Determine the (x, y) coordinate at the center of the cell enclosing the given text.  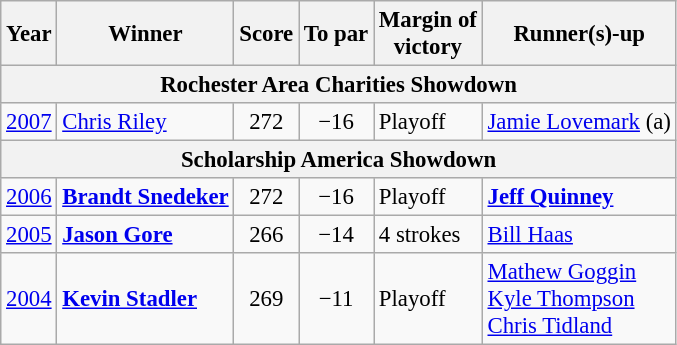
4 strokes (428, 235)
To par (336, 34)
Chris Riley (146, 122)
Score (266, 34)
Runner(s)-up (579, 34)
Winner (146, 34)
Margin ofvictory (428, 34)
Scholarship America Showdown (338, 160)
266 (266, 235)
2007 (29, 122)
Rochester Area Charities Showdown (338, 85)
2006 (29, 197)
Jason Gore (146, 235)
Year (29, 34)
Jamie Lovemark (a) (579, 122)
Bill Haas (579, 235)
2005 (29, 235)
Brandt Snedeker (146, 197)
−14 (336, 235)
Jeff Quinney (579, 197)
